Identify which cell holds the provided text, then report its (x, y) central coordinate. 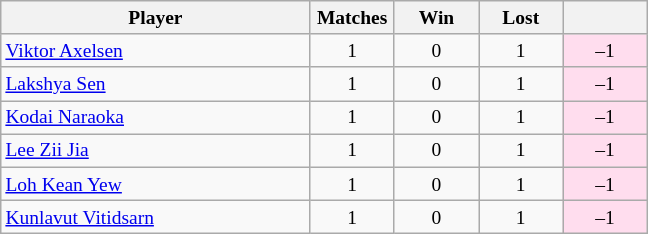
Loh Kean Yew (156, 184)
Viktor Axelsen (156, 50)
Kunlavut Vitidsarn (156, 216)
Lee Zii Jia (156, 150)
Kodai Naraoka (156, 118)
Lost (521, 18)
Lakshya Sen (156, 84)
Win (436, 18)
Player (156, 18)
Matches (352, 18)
